For the text-containing cell, return its midpoint in (X, Y) coordinate format. 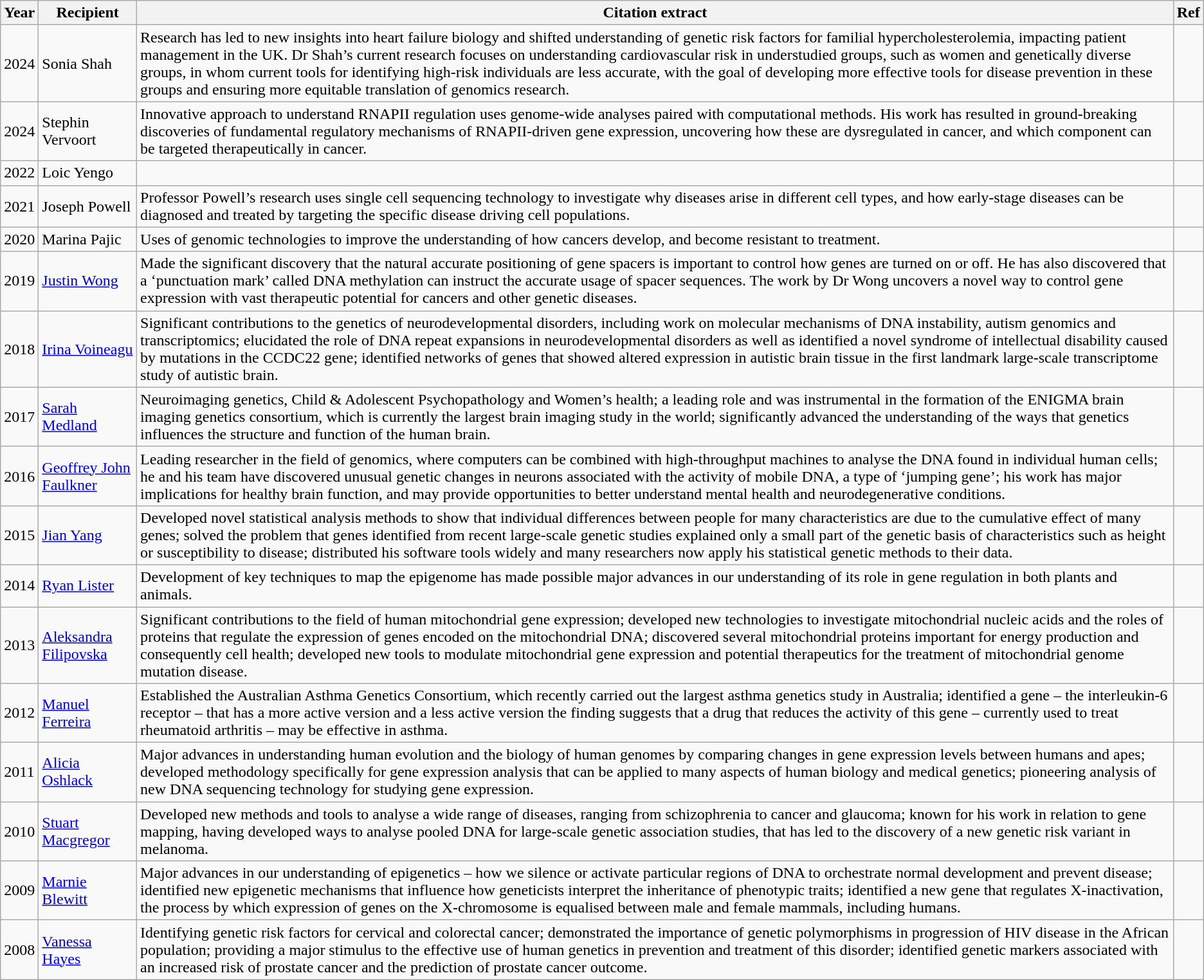
2020 (19, 239)
Ref (1189, 13)
Citation extract (655, 13)
2018 (19, 349)
2011 (19, 772)
Joseph Powell (87, 206)
Marnie Blewitt (87, 891)
Sarah Medland (87, 417)
2016 (19, 476)
2019 (19, 281)
Ryan Lister (87, 585)
Manuel Ferreira (87, 713)
Loic Yengo (87, 173)
Vanessa Hayes (87, 950)
Jian Yang (87, 535)
Aleksandra Filipovska (87, 646)
2017 (19, 417)
Marina Pajic (87, 239)
Sonia Shah (87, 63)
2013 (19, 646)
2021 (19, 206)
Stuart Macgregor (87, 831)
2022 (19, 173)
Uses of genomic technologies to improve the understanding of how cancers develop, and become resistant to treatment. (655, 239)
2014 (19, 585)
Alicia Oshlack (87, 772)
2009 (19, 891)
Justin Wong (87, 281)
Recipient (87, 13)
Stephin Vervoort (87, 131)
2012 (19, 713)
2010 (19, 831)
Year (19, 13)
2015 (19, 535)
Geoffrey John Faulkner (87, 476)
Irina Voineagu (87, 349)
2008 (19, 950)
